Scan for the cell matching the given text and deliver its [x, y] coordinate at center. 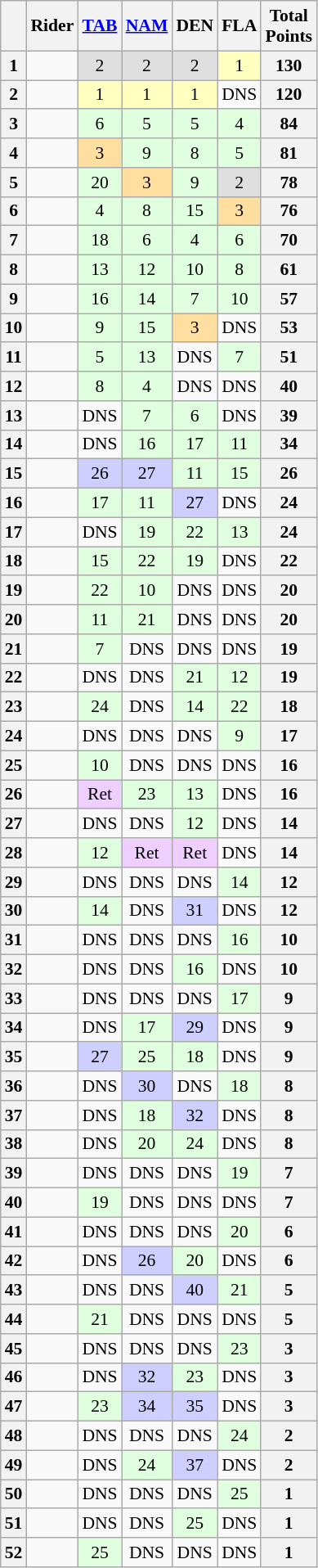
TotalPoints [289, 26]
NAM [147, 26]
FLA [239, 26]
38 [14, 1144]
33 [14, 998]
48 [14, 1436]
50 [14, 1494]
DEN [195, 26]
43 [14, 1291]
47 [14, 1407]
76 [289, 211]
42 [14, 1261]
28 [14, 853]
45 [14, 1349]
41 [14, 1232]
Rider [52, 26]
49 [14, 1465]
36 [14, 1086]
130 [289, 65]
70 [289, 241]
61 [289, 270]
53 [289, 328]
81 [289, 153]
TAB [100, 26]
78 [289, 182]
46 [14, 1377]
57 [289, 299]
44 [14, 1319]
52 [14, 1552]
84 [289, 124]
120 [289, 95]
